Identify which cell holds the provided text, then report its (x, y) central coordinate. 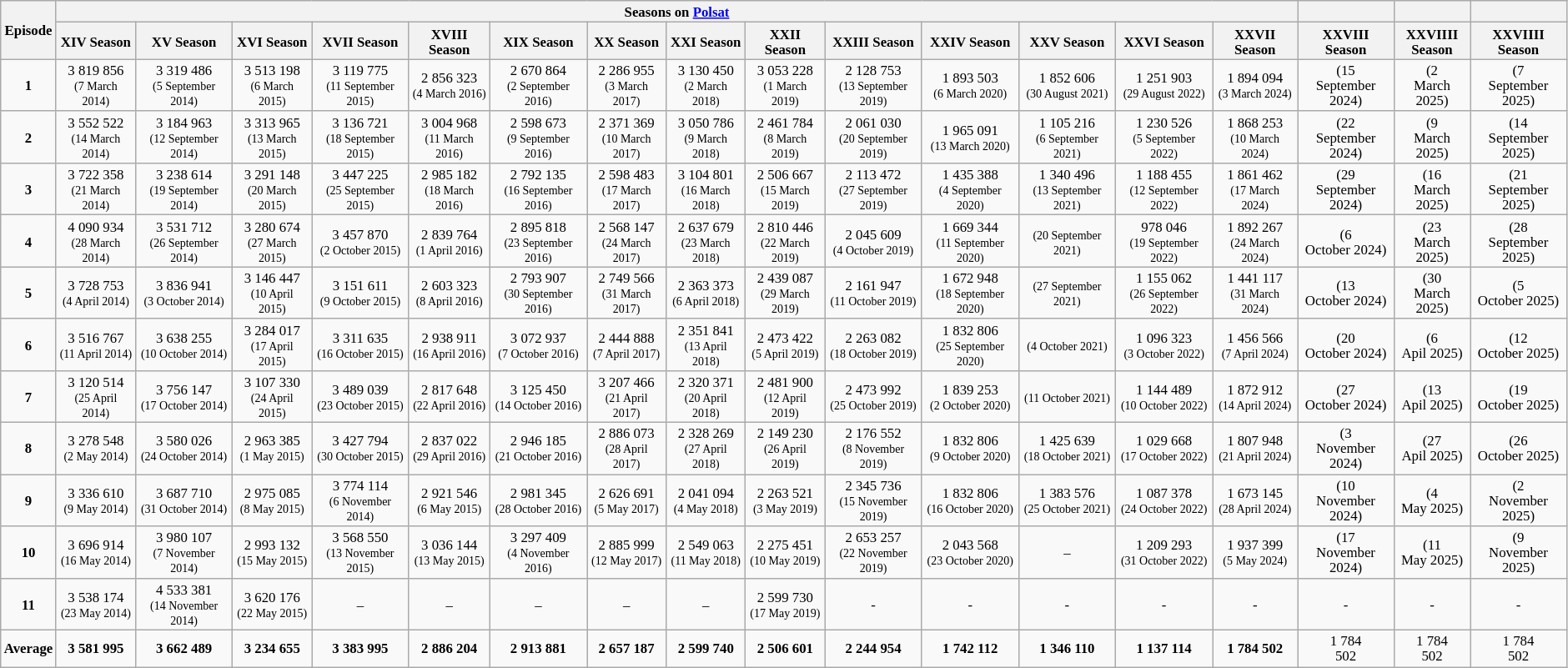
2 985 182(18 March 2016) (449, 189)
2 886 073(28 April 2017) (627, 449)
XXVII Season (1255, 41)
1 346 110 (1067, 649)
978 046(19 September 2022) (1164, 241)
(12October 2025) (1518, 344)
(16March 2025) (1431, 189)
4 (28, 241)
1 (28, 85)
1 105 216 (6 September 2021) (1067, 138)
1 852 606 (30 August 2021) (1067, 85)
2 913 881 (538, 649)
2 481 900(12 April 2019) (786, 397)
1 137 114 (1164, 649)
(20 September 2021) (1067, 241)
3 580 026(24 October 2014) (183, 449)
2 263 521(3 May 2019) (786, 500)
(23March 2025) (1431, 241)
(21September 2025) (1518, 189)
1 029 668(17 October 2022) (1164, 449)
3 538 174(23 May 2014) (95, 604)
2 653 257(22 November 2019) (873, 552)
1 872 912(14 April 2024) (1255, 397)
(27Apil 2025) (1431, 449)
(17November 2024) (1346, 552)
(10November 2024) (1346, 500)
(29September 2024) (1346, 189)
3 756 147(17 October 2014) (183, 397)
1 251 903 (29 August 2022) (1164, 85)
2 045 609(4 October 2019) (873, 241)
2 351 841(13 April 2018) (706, 344)
3 531 712(26 September 2014) (183, 241)
3 513 198(6 March 2015) (272, 85)
2 549 063(11 May 2018) (706, 552)
3 774 114(6 November 2014) (360, 500)
2 444 888(7 April 2017) (627, 344)
2 161 947(11 October 2019) (873, 293)
Seasons on Polsat (676, 12)
(26October 2025) (1518, 449)
2 981 345(28 October 2016) (538, 500)
(6Apil 2025) (1431, 344)
3 280 674(27 March 2015) (272, 241)
3 728 753(4 April 2014) (95, 293)
1 861 462 (17 March 2024) (1255, 189)
3 104 801(16 March 2018) (706, 189)
(11 October 2021) (1067, 397)
2 637 679(23 March 2018) (706, 241)
2 946 185(21 October 2016) (538, 449)
(6October 2024) (1346, 241)
2 749 566(31 March 2017) (627, 293)
1 673 145(28 April 2024) (1255, 500)
(2November 2025) (1518, 500)
2 885 999(12 May 2017) (627, 552)
1 742 112 (970, 649)
1 144 489(10 October 2022) (1164, 397)
1 832 806(16 October 2020) (970, 500)
2 320 371(20 April 2018) (706, 397)
3 489 039(23 October 2015) (360, 397)
1 188 455 (12 September 2022) (1164, 189)
3 120 514(25 April 2014) (95, 397)
3 581 995 (95, 649)
3 107 330(24 April 2015) (272, 397)
3 207 466(21 April 2017) (627, 397)
2 670 864(2 September 2016) (538, 85)
(2March 2025) (1431, 85)
3 291 148(20 March 2015) (272, 189)
2 895 818(23 September 2016) (538, 241)
1 087 378(24 October 2022) (1164, 500)
3 427 794(30 October 2015) (360, 449)
3 336 610(9 May 2014) (95, 500)
2 506 601 (786, 649)
2 657 187 (627, 649)
1 832 806(25 September 2020) (970, 344)
2 461 784(8 March 2019) (786, 138)
2 626 691(5 May 2017) (627, 500)
2 328 269(27 April 2018) (706, 449)
3 053 228(1 March 2019) (786, 85)
XXV Season (1067, 41)
2 (28, 138)
(22September 2024) (1346, 138)
3 050 786(9 March 2018) (706, 138)
(20October 2024) (1346, 344)
(19October 2025) (1518, 397)
XV Season (183, 41)
(9November 2025) (1518, 552)
1 230 526 (5 September 2022) (1164, 138)
(14September 2025) (1518, 138)
2 856 323(4 March 2016) (449, 85)
2 061 030(20 September 2019) (873, 138)
1 209 293(31 October 2022) (1164, 552)
3 130 450(2 March 2018) (706, 85)
3 278 548(2 May 2014) (95, 449)
3 687 710(31 October 2014) (183, 500)
2 263 082(18 October 2019) (873, 344)
1 435 388(4 September 2020) (970, 189)
(13October 2024) (1346, 293)
3 072 937(7 October 2016) (538, 344)
2 473 422(5 April 2019) (786, 344)
3 819 856(7 March 2014) (95, 85)
3 238 614(19 September 2014) (183, 189)
2 128 753(13 September 2019) (873, 85)
1 839 253(2 October 2020) (970, 397)
2 963 385(1 May 2015) (272, 449)
1 832 806(9 October 2020) (970, 449)
2 837 022(29 April 2016) (449, 449)
XXIV Season (970, 41)
2 244 954 (873, 649)
1 784 502 (1255, 649)
2 598 483(17 March 2017) (627, 189)
1 669 344(11 September 2020) (970, 241)
3 447 225(25 September 2015) (360, 189)
2 506 667(15 March 2019) (786, 189)
11 (28, 604)
5 (28, 293)
2 568 147(24 March 2017) (627, 241)
3 146 447(10 April 2015) (272, 293)
Episode (28, 30)
2 817 648(22 April 2016) (449, 397)
XXIII Season (873, 41)
2 286 955(3 March 2017) (627, 85)
1 441 117(31 March 2024) (1255, 293)
(3November 2024) (1346, 449)
2 598 673(9 September 2016) (538, 138)
3 980 107(7 November 2014) (183, 552)
3 284 017(17 April 2015) (272, 344)
3 311 635(16 October 2015) (360, 344)
(27 September 2021) (1067, 293)
8 (28, 449)
2 975 085(8 May 2015) (272, 500)
1 894 094(3 March 2024) (1255, 85)
2 439 087(29 March 2019) (786, 293)
2 345 736(15 November 2019) (873, 500)
(15September 2024) (1346, 85)
2 041 094(4 May 2018) (706, 500)
2 473 992(25 October 2019) (873, 397)
2 886 204 (449, 649)
1 456 566(7 April 2024) (1255, 344)
2 921 546(6 May 2015) (449, 500)
3 516 767(11 April 2014) (95, 344)
3 638 255(10 October 2014) (183, 344)
(4 October 2021) (1067, 344)
1 340 496(13 September 2021) (1067, 189)
2 792 135(16 September 2016) (538, 189)
(13Apil 2025) (1431, 397)
2 603 323(8 April 2016) (449, 293)
(28September 2025) (1518, 241)
(4May 2025) (1431, 500)
2 793 907(30 September 2016) (538, 293)
7 (28, 397)
3 383 995 (360, 649)
3 552 522(14 March 2014) (95, 138)
Average (28, 649)
1 965 091(13 March 2020) (970, 138)
4 533 381(14 November 2014) (183, 604)
3 125 450(14 October 2016) (538, 397)
2 810 446(22 March 2019) (786, 241)
2 176 552(8 November 2019) (873, 449)
(5October 2025) (1518, 293)
4 090 934(28 March 2014) (95, 241)
XX Season (627, 41)
3 568 550(13 November 2015) (360, 552)
3 136 721(18 September 2015) (360, 138)
2 363 373(6 April 2018) (706, 293)
3 151 611(9 October 2015) (360, 293)
3 696 914(16 May 2014) (95, 552)
1 807 948(21 April 2024) (1255, 449)
1 383 576(25 October 2021) (1067, 500)
2 371 369(10 March 2017) (627, 138)
3 620 176(22 May 2015) (272, 604)
XXII Season (786, 41)
6 (28, 344)
3 119 775(11 September 2015) (360, 85)
3 (28, 189)
3 036 144(13 May 2015) (449, 552)
(27October 2024) (1346, 397)
XVI Season (272, 41)
XXI Season (706, 41)
1 672 948(18 September 2020) (970, 293)
(7September 2025) (1518, 85)
XXVIIISeason (1346, 41)
XIX Season (538, 41)
3 297 409(4 November 2016) (538, 552)
XIV Season (95, 41)
2 839 764(1 April 2016) (449, 241)
3 319 486(5 September 2014) (183, 85)
2 275 451(10 May 2019) (786, 552)
2 599 730(17 May 2019) (786, 604)
1 937 399(5 May 2024) (1255, 552)
XXVI Season (1164, 41)
3 662 489 (183, 649)
3 184 963(12 September 2014) (183, 138)
1 425 639(18 October 2021) (1067, 449)
(30March 2025) (1431, 293)
(11May 2025) (1431, 552)
1 868 253 (10 March 2024) (1255, 138)
XVIII Season (449, 41)
2 599 740 (706, 649)
2 149 230(26 April 2019) (786, 449)
9 (28, 500)
1 096 323(3 October 2022) (1164, 344)
3 004 968(11 March 2016) (449, 138)
1 155 062(26 September 2022) (1164, 293)
(9March 2025) (1431, 138)
XVII Season (360, 41)
3 457 870(2 October 2015) (360, 241)
2 993 132(15 May 2015) (272, 552)
1 892 267(24 March 2024) (1255, 241)
3 836 941(3 October 2014) (183, 293)
2 938 911(16 April 2016) (449, 344)
1 893 503(6 March 2020) (970, 85)
3 722 358(21 March 2014) (95, 189)
10 (28, 552)
3 313 965(13 March 2015) (272, 138)
2 043 568(23 October 2020) (970, 552)
2 113 472(27 September 2019) (873, 189)
3 234 655 (272, 649)
